Find where the given text appears and provide that cell's center as (X, Y) coordinate. 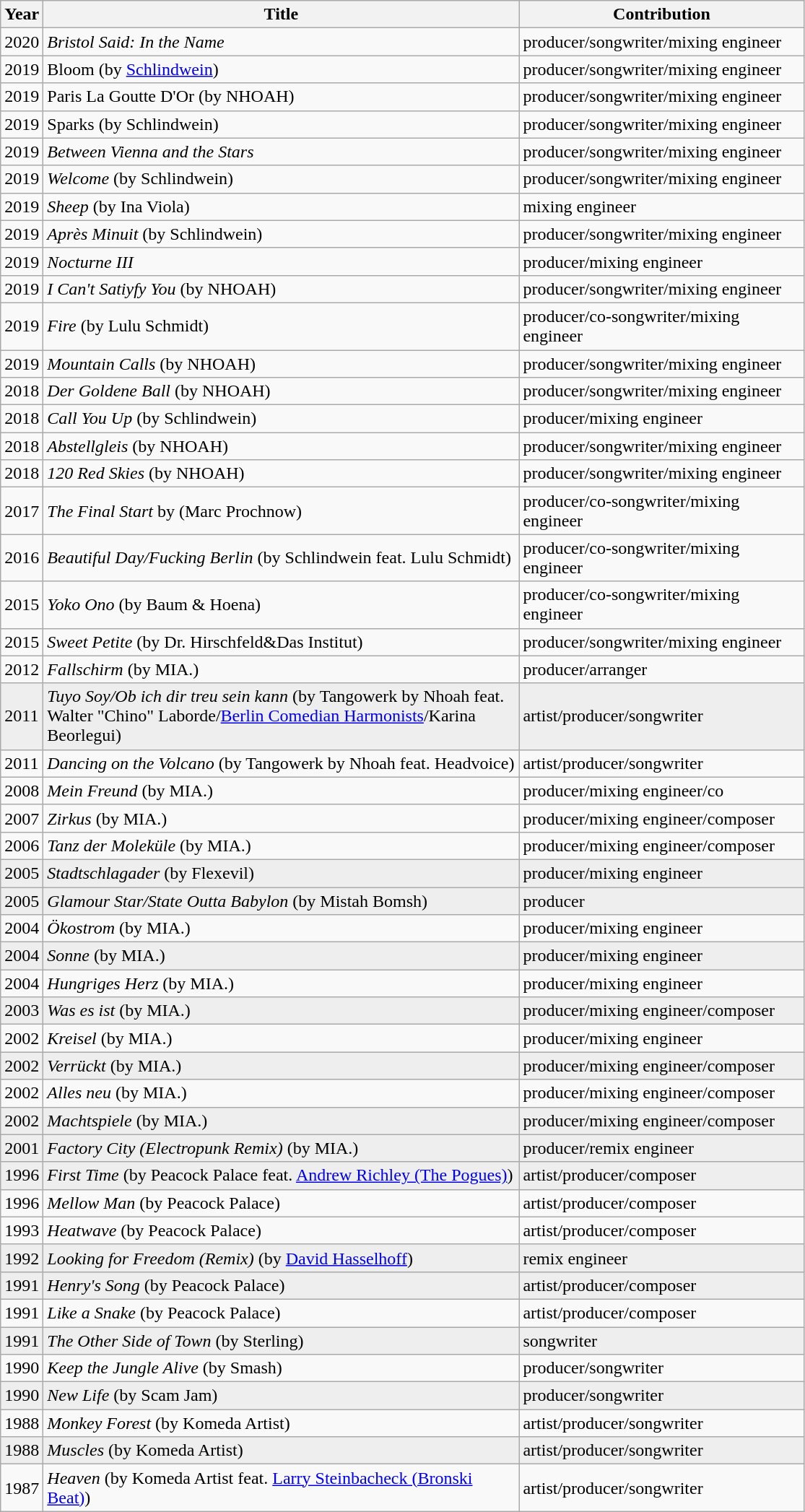
Stadtschlagader (by Flexevil) (282, 873)
Après Minuit (by Schlindwein) (282, 234)
Dancing on the Volcano (by Tangowerk by Nhoah feat. Headvoice) (282, 763)
Fire (by Lulu Schmidt) (282, 326)
1987 (22, 1487)
Machtspiele (by MIA.) (282, 1121)
producer/arranger (661, 669)
2012 (22, 669)
Mein Freund (by MIA.) (282, 791)
mixing engineer (661, 207)
Henry's Song (by Peacock Palace) (282, 1285)
Looking for Freedom (Remix) (by David Hasselhoff) (282, 1258)
Tanz der Moleküle (by MIA.) (282, 846)
2003 (22, 1011)
Title (282, 14)
Yoko Ono (by Baum & Hoena) (282, 605)
2020 (22, 42)
The Other Side of Town (by Sterling) (282, 1341)
producer/remix engineer (661, 1148)
Sweet Petite (by Dr. Hirschfeld&Das Institut) (282, 642)
Factory City (Electropunk Remix) (by MIA.) (282, 1148)
2008 (22, 791)
Glamour Star/State Outta Babylon (by Mistah Bomsh) (282, 900)
2006 (22, 846)
Alles neu (by MIA.) (282, 1093)
2007 (22, 818)
Welcome (by Schlindwein) (282, 179)
New Life (by Scam Jam) (282, 1396)
2016 (22, 557)
Keep the Jungle Alive (by Smash) (282, 1368)
Kreisel (by MIA.) (282, 1038)
Heaven (by Komeda Artist feat. Larry Steinbacheck (Bronski Beat)) (282, 1487)
Call You Up (by Schlindwein) (282, 419)
1992 (22, 1258)
I Can't Satiyfy You (by NHOAH) (282, 289)
Monkey Forest (by Komeda Artist) (282, 1423)
Bristol Said: In the Name (282, 42)
Ökostrom (by MIA.) (282, 929)
remix engineer (661, 1258)
Year (22, 14)
Sparks (by Schlindwein) (282, 124)
Tuyo Soy/Ob ich dir treu sein kann (by Tangowerk by Nhoah feat. Walter "Chino" Laborde/Berlin Comedian Harmonists/Karina Beorlegui) (282, 716)
2001 (22, 1148)
Muscles (by Komeda Artist) (282, 1451)
Paris La Goutte D'Or (by NHOAH) (282, 97)
Nocturne III (282, 261)
Like a Snake (by Peacock Palace) (282, 1313)
1993 (22, 1230)
Heatwave (by Peacock Palace) (282, 1230)
Fallschirm (by MIA.) (282, 669)
2017 (22, 511)
First Time (by Peacock Palace feat. Andrew Richley (The Pogues)) (282, 1176)
producer/mixing engineer/co (661, 791)
songwriter (661, 1341)
Between Vienna and the Stars (282, 152)
Contribution (661, 14)
Sheep (by Ina Viola) (282, 207)
Der Goldene Ball (by NHOAH) (282, 391)
120 Red Skies (by NHOAH) (282, 474)
Bloom (by Schlindwein) (282, 69)
Sonne (by MIA.) (282, 956)
Verrückt (by MIA.) (282, 1066)
Beautiful Day/Fucking Berlin (by Schlindwein feat. Lulu Schmidt) (282, 557)
The Final Start by (Marc Prochnow) (282, 511)
producer (661, 900)
Zirkus (by MIA.) (282, 818)
Was es ist (by MIA.) (282, 1011)
Abstellgleis (by NHOAH) (282, 446)
Hungriges Herz (by MIA.) (282, 983)
Mellow Man (by Peacock Palace) (282, 1203)
Mountain Calls (by NHOAH) (282, 363)
